Scan for the cell matching the given text and deliver its [X, Y] coordinate at center. 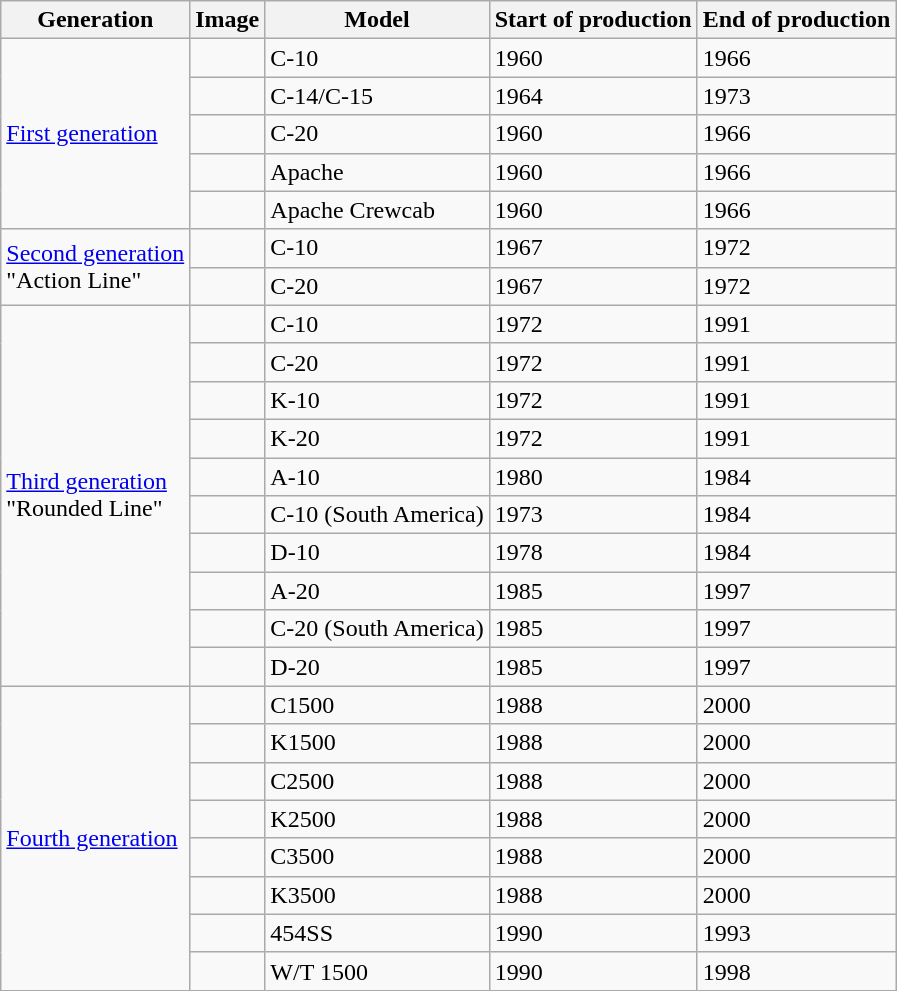
End of production [796, 20]
A-20 [377, 591]
1998 [796, 971]
Second generation"Action Line" [96, 267]
K3500 [377, 895]
C-20 (South America) [377, 629]
K2500 [377, 819]
First generation [96, 134]
Apache Crewcab [377, 210]
A-10 [377, 477]
Model [377, 20]
1964 [593, 96]
1980 [593, 477]
Generation [96, 20]
K-20 [377, 438]
Third generation"Rounded Line" [96, 496]
Image [228, 20]
454SS [377, 933]
K-10 [377, 400]
1978 [593, 553]
C3500 [377, 857]
D-20 [377, 667]
C-10 (South America) [377, 515]
K1500 [377, 743]
Start of production [593, 20]
1993 [796, 933]
Apache [377, 172]
Fourth generation [96, 838]
D-10 [377, 553]
C-14/C-15 [377, 96]
C2500 [377, 781]
C1500 [377, 705]
W/T 1500 [377, 971]
